Scan for the cell matching the given text and deliver its (x, y) coordinate at center. 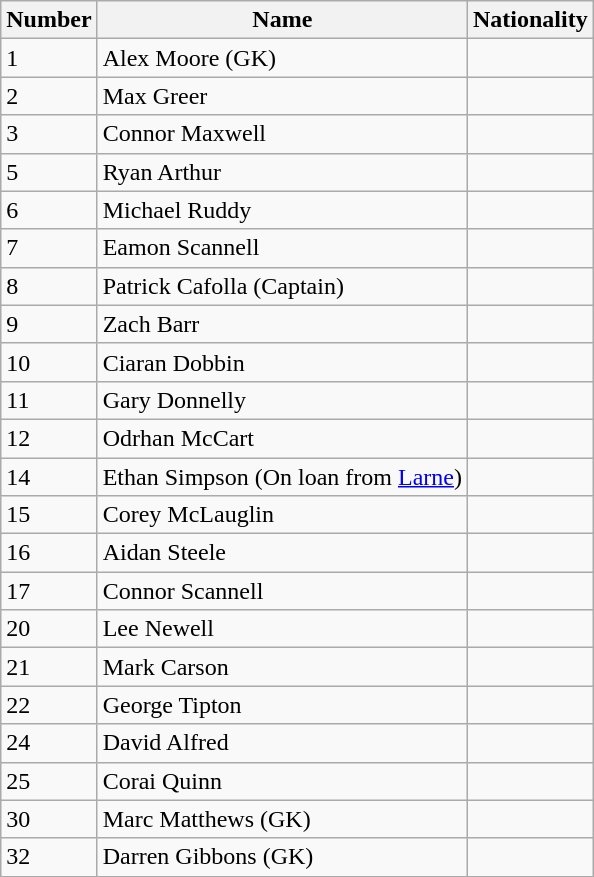
Nationality (530, 20)
32 (49, 857)
25 (49, 781)
Patrick Cafolla (Captain) (282, 286)
Number (49, 20)
30 (49, 819)
2 (49, 96)
Odrhan McCart (282, 438)
Connor Maxwell (282, 134)
22 (49, 705)
21 (49, 667)
Name (282, 20)
3 (49, 134)
David Alfred (282, 743)
8 (49, 286)
Eamon Scannell (282, 248)
24 (49, 743)
16 (49, 553)
12 (49, 438)
Max Greer (282, 96)
Corai Quinn (282, 781)
11 (49, 400)
Ethan Simpson (On loan from Larne) (282, 477)
Aidan Steele (282, 553)
Zach Barr (282, 324)
10 (49, 362)
Darren Gibbons (GK) (282, 857)
Alex Moore (GK) (282, 58)
George Tipton (282, 705)
17 (49, 591)
7 (49, 248)
9 (49, 324)
6 (49, 210)
Michael Ruddy (282, 210)
Mark Carson (282, 667)
Corey McLauglin (282, 515)
Marc Matthews (GK) (282, 819)
20 (49, 629)
1 (49, 58)
Gary Donnelly (282, 400)
Ryan Arthur (282, 172)
Lee Newell (282, 629)
Connor Scannell (282, 591)
15 (49, 515)
5 (49, 172)
14 (49, 477)
Ciaran Dobbin (282, 362)
